Identify which cell holds the provided text, then report its (X, Y) central coordinate. 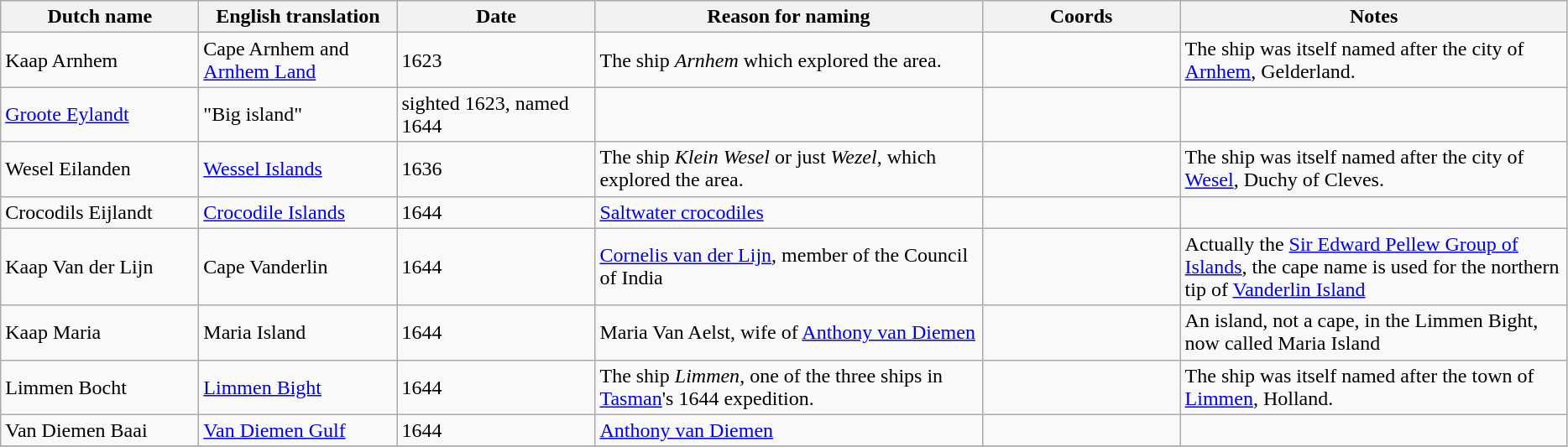
Kaap Van der Lijn (100, 267)
Crocodils Eijlandt (100, 212)
"Big island" (298, 114)
Kaap Arnhem (100, 60)
1623 (496, 60)
Crocodile Islands (298, 212)
The ship Arnhem which explored the area. (789, 60)
Reason for naming (789, 17)
Van Diemen Gulf (298, 430)
Van Diemen Baai (100, 430)
The ship was itself named after the town of Limmen, Holland. (1373, 387)
The ship Klein Wesel or just Wezel, which explored the area. (789, 169)
Cape Vanderlin (298, 267)
Cornelis van der Lijn, member of the Council of India (789, 267)
Limmen Bocht (100, 387)
Groote Eylandt (100, 114)
The ship Limmen, one of the three ships in Tasman's 1644 expedition. (789, 387)
The ship was itself named after the city of Wesel, Duchy of Cleves. (1373, 169)
The ship was itself named after the city of Arnhem, Gelderland. (1373, 60)
Cape Arnhem and Arnhem Land (298, 60)
English translation (298, 17)
Anthony van Diemen (789, 430)
Actually the Sir Edward Pellew Group of Islands, the cape name is used for the northern tip of Vanderlin Island (1373, 267)
Saltwater crocodiles (789, 212)
Kaap Maria (100, 332)
Dutch name (100, 17)
Maria Van Aelst, wife of Anthony van Diemen (789, 332)
sighted 1623, named 1644 (496, 114)
1636 (496, 169)
Limmen Bight (298, 387)
Maria Island (298, 332)
Wessel Islands (298, 169)
An island, not a cape, in the Limmen Bight, now called Maria Island (1373, 332)
Notes (1373, 17)
Date (496, 17)
Coords (1081, 17)
Wesel Eilanden (100, 169)
